Locate the cell with the specified text and output its [x, y] center coordinate. 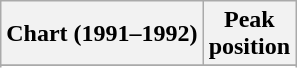
Peakposition [249, 34]
Chart (1991–1992) [102, 34]
